For the text-containing cell, return its midpoint in (x, y) coordinate format. 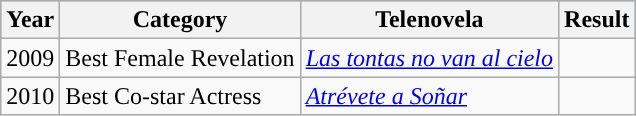
Las tontas no van al cielo (429, 58)
2010 (30, 96)
Result (597, 20)
Year (30, 20)
Best Co-star Actress (180, 96)
Category (180, 20)
Telenovela (429, 20)
Best Female Revelation (180, 58)
2009 (30, 58)
Atrévete a Soñar (429, 96)
